Detect which cell encompasses the target text, then output its [x, y] center coordinate. 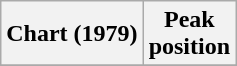
Chart (1979) [72, 34]
Peakposition [189, 34]
